Scan for the cell matching the given text and deliver its (x, y) coordinate at center. 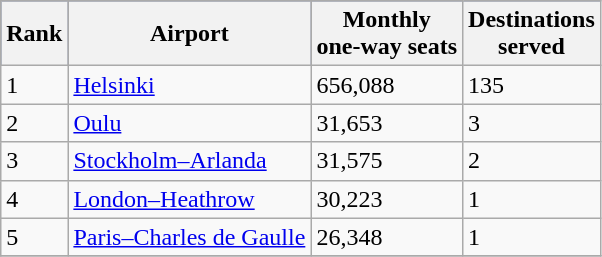
30,223 (387, 199)
26,348 (387, 237)
London–Heathrow (190, 199)
Rank (34, 34)
Stockholm–Arlanda (190, 161)
5 (34, 237)
31,653 (387, 123)
Destinationsserved (532, 34)
31,575 (387, 161)
Airport (190, 34)
Monthlyone-way seats (387, 34)
4 (34, 199)
Helsinki (190, 85)
135 (532, 85)
656,088 (387, 85)
Oulu (190, 123)
Paris–Charles de Gaulle (190, 237)
